For the text-containing cell, return its midpoint in [x, y] coordinate format. 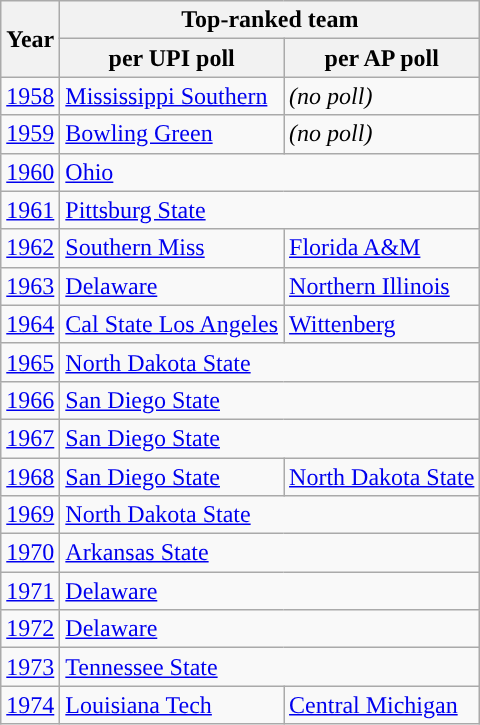
Central Michigan [382, 705]
Louisiana Tech [172, 705]
1959 [30, 134]
1966 [30, 400]
Mississippi Southern [172, 96]
1961 [30, 210]
Tennessee State [270, 667]
Florida A&M [382, 248]
1974 [30, 705]
1970 [30, 553]
Wittenberg [382, 324]
1971 [30, 591]
1960 [30, 172]
1962 [30, 248]
per AP poll [382, 58]
Northern Illinois [382, 286]
Pittsburg State [270, 210]
1963 [30, 286]
Southern Miss [172, 248]
Top-ranked team [270, 20]
1965 [30, 362]
Ohio [270, 172]
1958 [30, 96]
1968 [30, 477]
per UPI poll [172, 58]
1973 [30, 667]
Year [30, 39]
1967 [30, 438]
Arkansas State [270, 553]
Cal State Los Angeles [172, 324]
1969 [30, 515]
Bowling Green [172, 134]
1964 [30, 324]
1972 [30, 629]
